Output the (X, Y) coordinate of the center of the cell containing the given text.  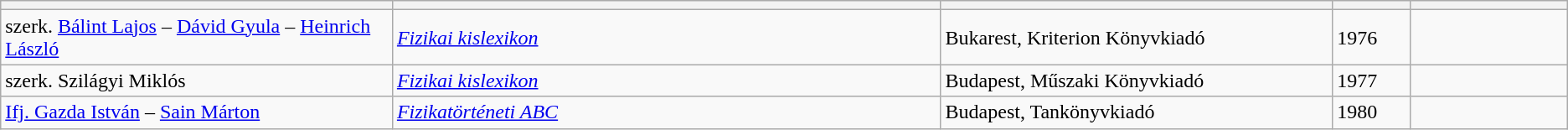
Budapest, Műszaki Könyvkiadó (1137, 81)
1976 (1372, 37)
Bukarest, Kriterion Könyvkiadó (1137, 37)
1980 (1372, 112)
szerk. Szilágyi Miklós (197, 81)
Fizikatörténeti ABC (667, 112)
szerk. Bálint Lajos – Dávid Gyula – Heinrich László (197, 37)
Budapest, Tankönyvkiadó (1137, 112)
Ifj. Gazda István – Sain Márton (197, 112)
1977 (1372, 81)
